Detect which cell encompasses the target text, then output its [x, y] center coordinate. 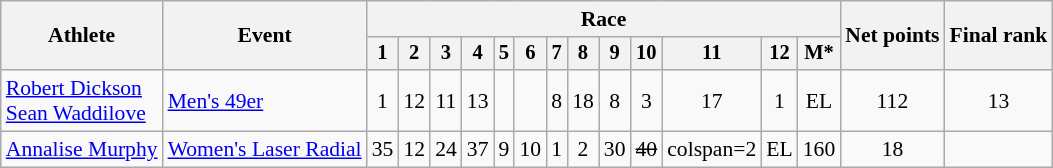
24 [446, 150]
Race [604, 19]
112 [892, 100]
37 [478, 150]
Robert DicksonSean Waddilove [82, 100]
colspan=2 [712, 150]
Annalise Murphy [82, 150]
4 [478, 54]
160 [820, 150]
Men's 49er [265, 100]
17 [712, 100]
Event [265, 36]
Net points [892, 36]
30 [615, 150]
35 [383, 150]
Athlete [82, 36]
M* [820, 54]
Final rank [999, 36]
7 [556, 54]
Women's Laser Radial [265, 150]
6 [530, 54]
40 [646, 150]
5 [504, 54]
